Return (x, y) of the center of cell containing provided text 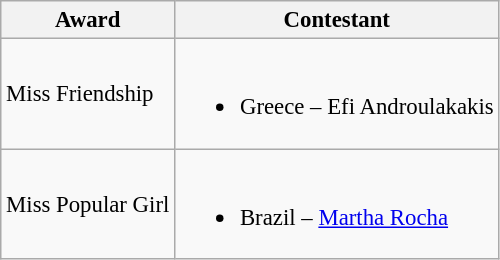
Miss Friendship (88, 94)
Greece – Efi Androulakakis (337, 94)
Miss Popular Girl (88, 204)
Contestant (337, 20)
Award (88, 20)
Brazil – Martha Rocha (337, 204)
